Search for the cell housing the specified text and yield its [x, y] center coordinate. 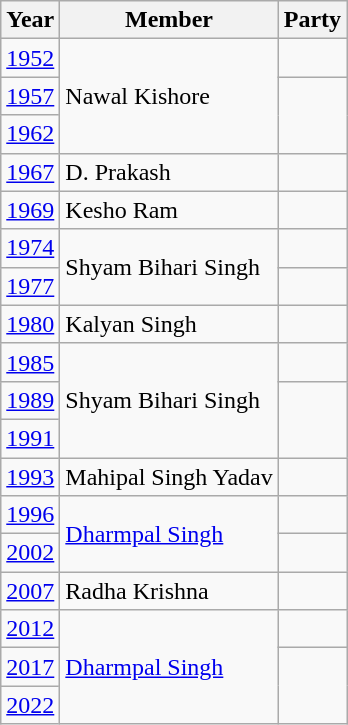
2012 [30, 629]
1989 [30, 400]
Member [169, 20]
2022 [30, 705]
Radha Krishna [169, 591]
1952 [30, 58]
1962 [30, 134]
D. Prakash [169, 172]
1967 [30, 172]
1957 [30, 96]
1996 [30, 515]
Mahipal Singh Yadav [169, 477]
Kesho Ram [169, 210]
1974 [30, 248]
Kalyan Singh [169, 324]
1985 [30, 362]
2017 [30, 667]
1969 [30, 210]
1980 [30, 324]
Party [312, 20]
2007 [30, 591]
1977 [30, 286]
Nawal Kishore [169, 96]
Year [30, 20]
1991 [30, 438]
2002 [30, 553]
1993 [30, 477]
